Determine the [x, y] coordinate at the center of the cell enclosing the given text.  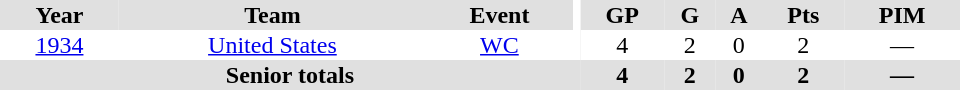
1934 [60, 45]
PIM [902, 15]
United States [272, 45]
WC [500, 45]
GP [622, 15]
A [738, 15]
G [690, 15]
Team [272, 15]
Senior totals [290, 75]
Year [60, 15]
Pts [804, 15]
Event [500, 15]
